Capture the cell that displays the provided text and extract its [x, y] central coordinate. 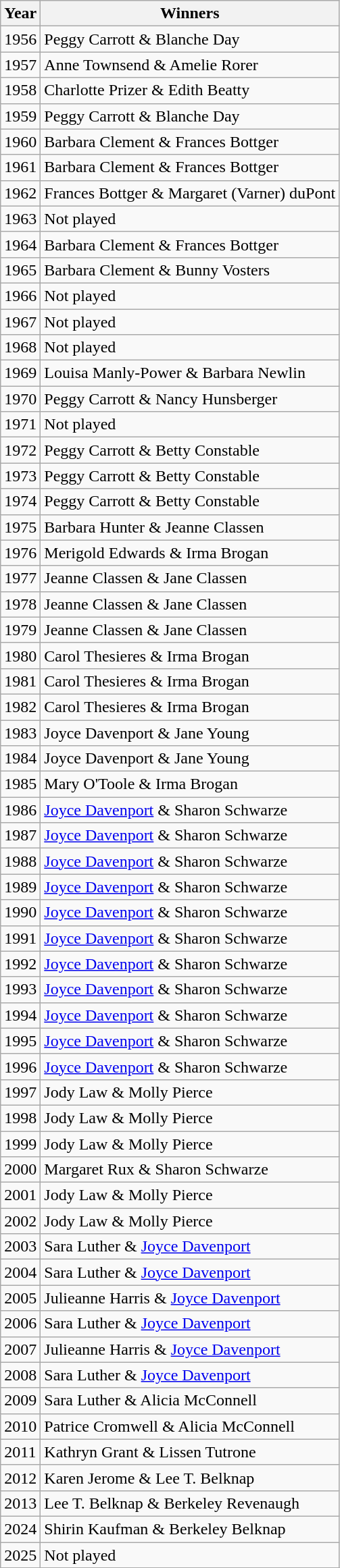
1984 [20, 759]
1956 [20, 39]
1992 [20, 964]
1971 [20, 425]
Kathryn Grant & Lissen Tutrone [190, 1452]
1959 [20, 116]
1972 [20, 450]
1969 [20, 373]
1990 [20, 913]
1986 [20, 810]
2008 [20, 1375]
1976 [20, 553]
1962 [20, 193]
Louisa Manly-Power & Barbara Newlin [190, 373]
Barbara Hunter & Jeanne Classen [190, 527]
1957 [20, 65]
1997 [20, 1092]
1983 [20, 732]
Merigold Edwards & Irma Brogan [190, 553]
1987 [20, 836]
Year [20, 13]
1977 [20, 578]
1981 [20, 681]
1994 [20, 1015]
2024 [20, 1529]
2007 [20, 1349]
1993 [20, 990]
1973 [20, 476]
1970 [20, 399]
1978 [20, 604]
2005 [20, 1298]
2003 [20, 1247]
1988 [20, 861]
1980 [20, 655]
1998 [20, 1118]
1960 [20, 142]
1964 [20, 244]
Margaret Rux & Sharon Schwarze [190, 1170]
1961 [20, 167]
Frances Bottger & Margaret (Varner) duPont [190, 193]
Mary O'Toole & Irma Brogan [190, 784]
1979 [20, 630]
Charlotte Prizer & Edith Beatty [190, 90]
1974 [20, 502]
Barbara Clement & Bunny Vosters [190, 270]
1982 [20, 707]
2025 [20, 1555]
1999 [20, 1144]
1958 [20, 90]
Lee T. Belknap & Berkeley Revenaugh [190, 1503]
Karen Jerome & Lee T. Belknap [190, 1478]
2009 [20, 1401]
Winners [190, 13]
2010 [20, 1426]
2004 [20, 1272]
1966 [20, 296]
2012 [20, 1478]
1991 [20, 938]
1996 [20, 1066]
2011 [20, 1452]
1967 [20, 322]
Shirin Kaufman & Berkeley Belknap [190, 1529]
2013 [20, 1503]
Anne Townsend & Amelie Rorer [190, 65]
1965 [20, 270]
2002 [20, 1221]
1975 [20, 527]
Sara Luther & Alicia McConnell [190, 1401]
1995 [20, 1041]
1989 [20, 887]
1985 [20, 784]
1963 [20, 219]
Peggy Carrott & Nancy Hunsberger [190, 399]
1968 [20, 348]
2000 [20, 1170]
2001 [20, 1195]
2006 [20, 1324]
Patrice Cromwell & Alicia McConnell [190, 1426]
